For the text-containing cell, return its midpoint in [x, y] coordinate format. 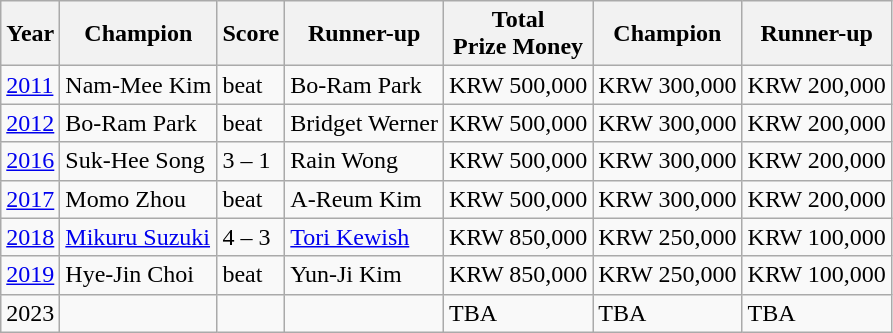
Bridget Werner [364, 123]
2012 [30, 123]
2023 [30, 313]
Score [251, 34]
2011 [30, 85]
Nam-Mee Kim [138, 85]
Yun-Ji Kim [364, 275]
4 – 3 [251, 237]
Tori Kewish [364, 237]
TotalPrize Money [518, 34]
Rain Wong [364, 161]
Mikuru Suzuki [138, 237]
2017 [30, 199]
3 – 1 [251, 161]
2016 [30, 161]
2018 [30, 237]
Year [30, 34]
2019 [30, 275]
A-Reum Kim [364, 199]
Momo Zhou [138, 199]
Hye-Jin Choi [138, 275]
Suk-Hee Song [138, 161]
